Find where the given text appears and provide that cell's center as (X, Y) coordinate. 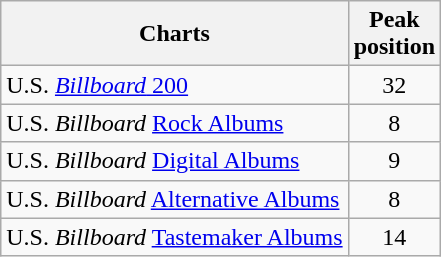
Peakposition (394, 34)
14 (394, 237)
Charts (174, 34)
U.S. Billboard Alternative Albums (174, 199)
U.S. Billboard Tastemaker Albums (174, 237)
U.S. Billboard Rock Albums (174, 123)
U.S. Billboard Digital Albums (174, 161)
9 (394, 161)
U.S. Billboard 200 (174, 85)
32 (394, 85)
